Pinpoint the cell where the given text exists, returning its (X, Y) midpoint coordinate. 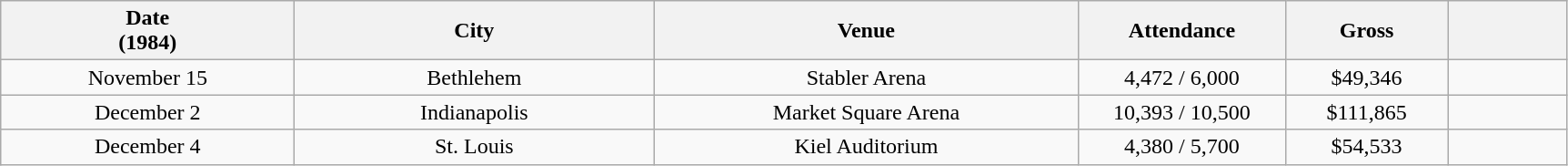
4,380 / 5,700 (1182, 147)
Market Square Arena (866, 112)
November 15 (147, 78)
December 4 (147, 147)
Venue (866, 31)
$49,346 (1366, 78)
$54,533 (1366, 147)
4,472 / 6,000 (1182, 78)
Kiel Auditorium (866, 147)
Indianapolis (475, 112)
10,393 / 10,500 (1182, 112)
Bethlehem (475, 78)
Gross (1366, 31)
$111,865 (1366, 112)
Stabler Arena (866, 78)
Attendance (1182, 31)
St. Louis (475, 147)
City (475, 31)
December 2 (147, 112)
Date(1984) (147, 31)
